Find where the given text appears and provide that cell's center as (X, Y) coordinate. 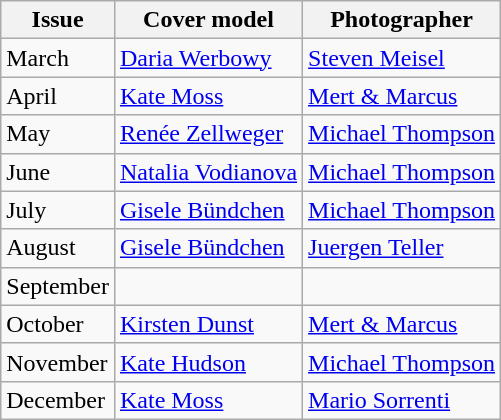
Natalia Vodianova (208, 172)
Kate Hudson (208, 362)
Renée Zellweger (208, 134)
October (58, 324)
Photographer (402, 20)
May (58, 134)
Juergen Teller (402, 248)
November (58, 362)
June (58, 172)
Issue (58, 20)
August (58, 248)
July (58, 210)
March (58, 58)
April (58, 96)
Daria Werbowy (208, 58)
Kirsten Dunst (208, 324)
December (58, 400)
Mario Sorrenti (402, 400)
September (58, 286)
Cover model (208, 20)
Steven Meisel (402, 58)
